Determine the (x, y) coordinate at the center of the cell enclosing the given text.  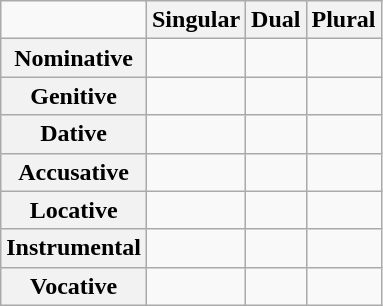
Singular (196, 20)
Vocative (74, 286)
Genitive (74, 96)
Plural (344, 20)
Instrumental (74, 248)
Nominative (74, 58)
Dual (276, 20)
Locative (74, 210)
Dative (74, 134)
Accusative (74, 172)
